Determine the [X, Y] coordinate at the center of the cell enclosing the given text.  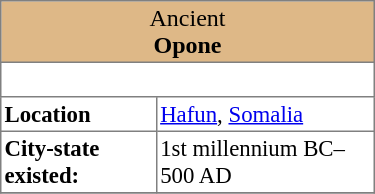
City-state existed: [79, 162]
1st millennium BC–500 AD [265, 162]
Hafun, Somalia [265, 114]
AncientOpone [188, 32]
Location [79, 114]
